Provide the (X, Y) coordinate of the cell's center where the given text is located.  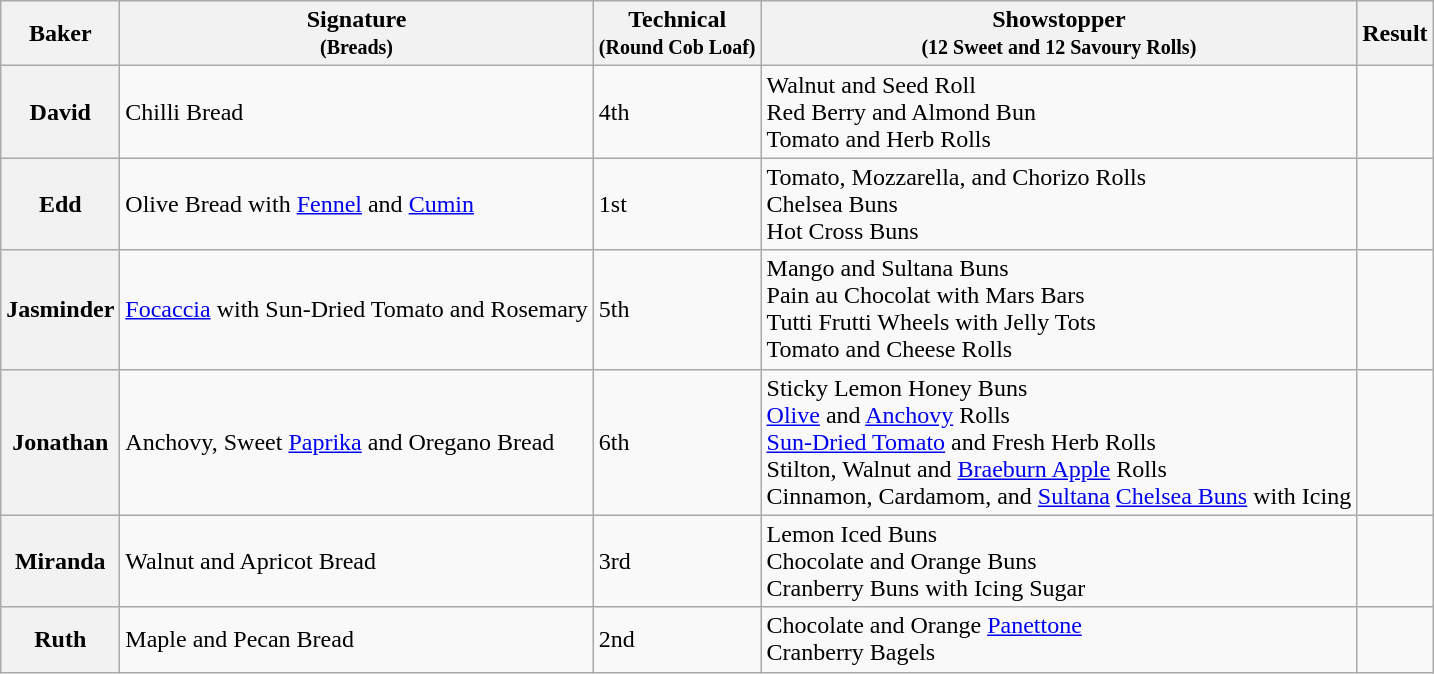
Focaccia with Sun-Dried Tomato and Rosemary (357, 310)
2nd (677, 640)
Jonathan (60, 442)
Olive Bread with Fennel and Cumin (357, 204)
Edd (60, 204)
Baker (60, 34)
Maple and Pecan Bread (357, 640)
Anchovy, Sweet Paprika and Oregano Bread (357, 442)
Showstopper(12 Sweet and 12 Savoury Rolls) (1059, 34)
Jasminder (60, 310)
David (60, 112)
6th (677, 442)
5th (677, 310)
Ruth (60, 640)
Result (1395, 34)
1st (677, 204)
Chilli Bread (357, 112)
4th (677, 112)
Miranda (60, 561)
Signature(Breads) (357, 34)
Technical(Round Cob Loaf) (677, 34)
Chocolate and Orange PanettoneCranberry Bagels (1059, 640)
Lemon Iced BunsChocolate and Orange BunsCranberry Buns with Icing Sugar (1059, 561)
Walnut and Apricot Bread (357, 561)
Tomato, Mozzarella, and Chorizo RollsChelsea BunsHot Cross Buns (1059, 204)
Walnut and Seed RollRed Berry and Almond BunTomato and Herb Rolls (1059, 112)
Mango and Sultana BunsPain au Chocolat with Mars BarsTutti Frutti Wheels with Jelly TotsTomato and Cheese Rolls (1059, 310)
3rd (677, 561)
